Identify which cell holds the provided text, then report its (x, y) central coordinate. 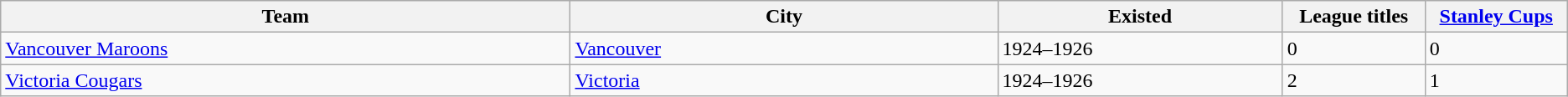
Victoria (784, 80)
Team (286, 17)
Stanley Cups (1496, 17)
Vancouver (784, 48)
Existed (1140, 17)
1 (1496, 80)
City (784, 17)
League titles (1354, 17)
2 (1354, 80)
Victoria Cougars (286, 80)
Vancouver Maroons (286, 48)
